Detect which cell encompasses the target text, then output its [x, y] center coordinate. 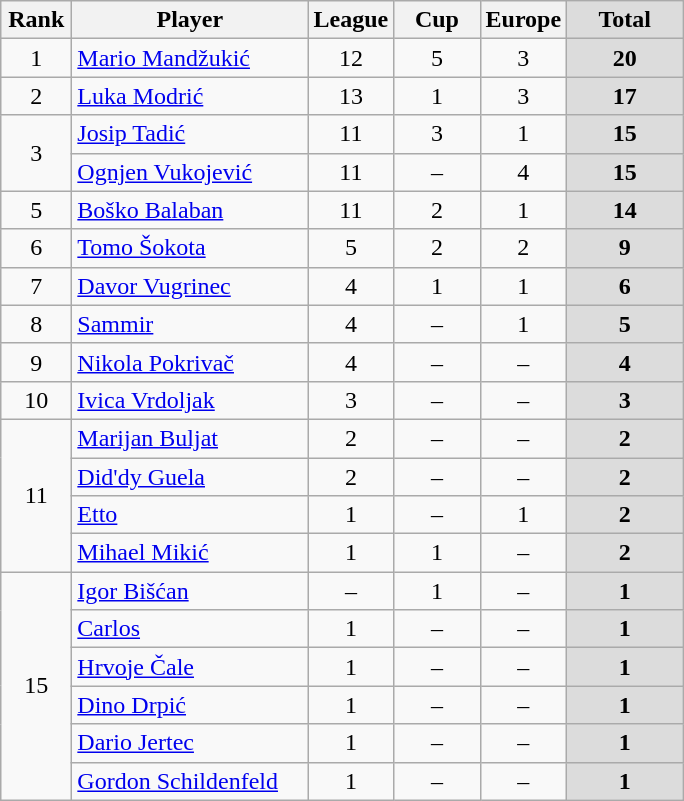
Rank [36, 20]
13 [351, 96]
Player [190, 20]
Nikola Pokrivač [190, 362]
League [351, 20]
7 [36, 286]
Hrvoje Čale [190, 667]
Mihael Mikić [190, 553]
20 [625, 58]
Igor Bišćan [190, 591]
10 [36, 400]
Carlos [190, 629]
14 [625, 210]
Ivica Vrdoljak [190, 400]
Did'dy Guela [190, 477]
Total [625, 20]
Josip Tadić [190, 134]
Davor Vugrinec [190, 286]
Luka Modrić [190, 96]
Boško Balaban [190, 210]
Etto [190, 515]
Europe [524, 20]
Dario Jertec [190, 743]
Sammir [190, 324]
12 [351, 58]
8 [36, 324]
Dino Drpić [190, 705]
Mario Mandžukić [190, 58]
Ognjen Vukojević [190, 172]
Cup [437, 20]
Gordon Schildenfeld [190, 781]
17 [625, 96]
Marijan Buljat [190, 438]
Tomo Šokota [190, 248]
